Detect which cell encompasses the target text, then output its [X, Y] center coordinate. 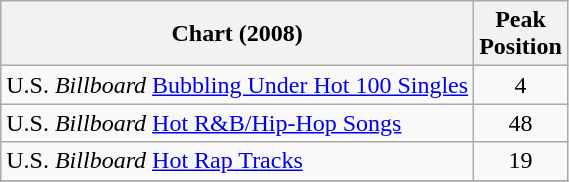
PeakPosition [521, 34]
4 [521, 85]
U.S. Billboard Bubbling Under Hot 100 Singles [238, 85]
U.S. Billboard Hot Rap Tracks [238, 161]
48 [521, 123]
Chart (2008) [238, 34]
19 [521, 161]
U.S. Billboard Hot R&B/Hip-Hop Songs [238, 123]
